Determine the (x, y) coordinate at the center of the cell enclosing the given text.  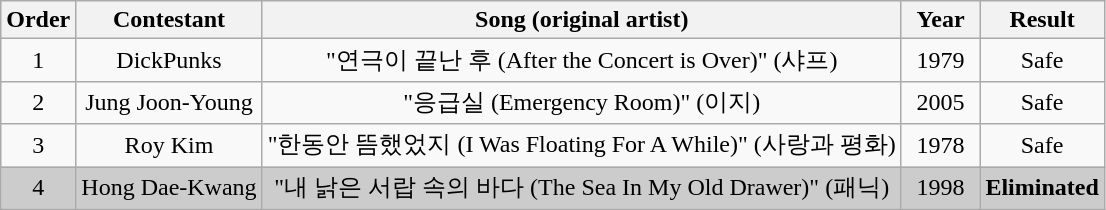
Song (original artist) (582, 20)
1978 (940, 146)
"연극이 끝난 후 (After the Concert is Over)" (샤프) (582, 60)
Contestant (169, 20)
Order (38, 20)
4 (38, 188)
1979 (940, 60)
Eliminated (1042, 188)
Jung Joon-Young (169, 102)
Year (940, 20)
"한동안 뜸했었지 (I Was Floating For A While)" (사랑과 평화) (582, 146)
2005 (940, 102)
1998 (940, 188)
Result (1042, 20)
"응급실 (Emergency Room)" (이지) (582, 102)
Roy Kim (169, 146)
"내 낡은 서랍 속의 바다 (The Sea In My Old Drawer)" (패닉) (582, 188)
1 (38, 60)
3 (38, 146)
2 (38, 102)
DickPunks (169, 60)
Hong Dae-Kwang (169, 188)
